Return the (x, y) coordinate for the center point of the cell that contains the specified text.  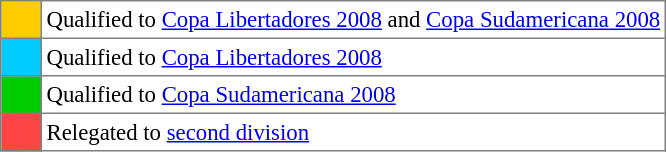
Qualified to Copa Libertadores 2008 and Copa Sudamericana 2008 (353, 20)
Qualified to Copa Sudamericana 2008 (353, 95)
Relegated to second division (353, 132)
Qualified to Copa Libertadores 2008 (353, 57)
